Locate the cell with the specified text and output its (X, Y) center coordinate. 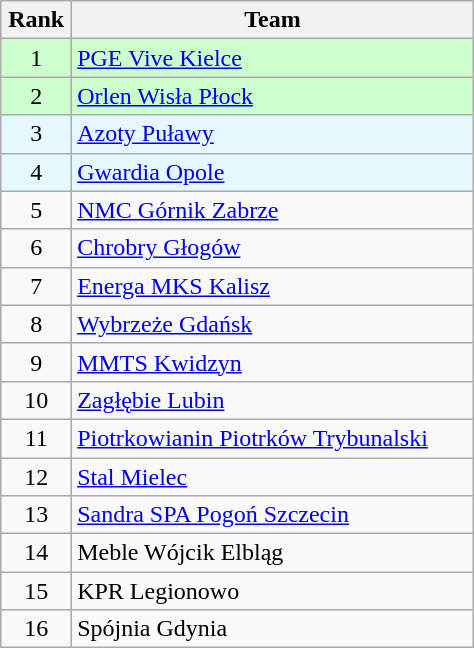
Chrobry Głogów (273, 248)
6 (36, 248)
15 (36, 591)
Zagłębie Lubin (273, 400)
Piotrkowianin Piotrków Trybunalski (273, 438)
Spójnia Gdynia (273, 629)
11 (36, 438)
KPR Legionowo (273, 591)
Stal Mielec (273, 477)
Orlen Wisła Płock (273, 96)
13 (36, 515)
Meble Wójcik Elbląg (273, 553)
1 (36, 58)
Wybrzeże Gdańsk (273, 324)
Energa MKS Kalisz (273, 286)
7 (36, 286)
NMC Górnik Zabrze (273, 210)
3 (36, 134)
Azoty Puławy (273, 134)
5 (36, 210)
14 (36, 553)
Sandra SPA Pogoń Szczecin (273, 515)
4 (36, 172)
Team (273, 20)
PGE Vive Kielce (273, 58)
2 (36, 96)
16 (36, 629)
MMTS Kwidzyn (273, 362)
8 (36, 324)
12 (36, 477)
9 (36, 362)
Gwardia Opole (273, 172)
10 (36, 400)
Rank (36, 20)
